Output the (X, Y) coordinate of the center of the cell containing the given text.  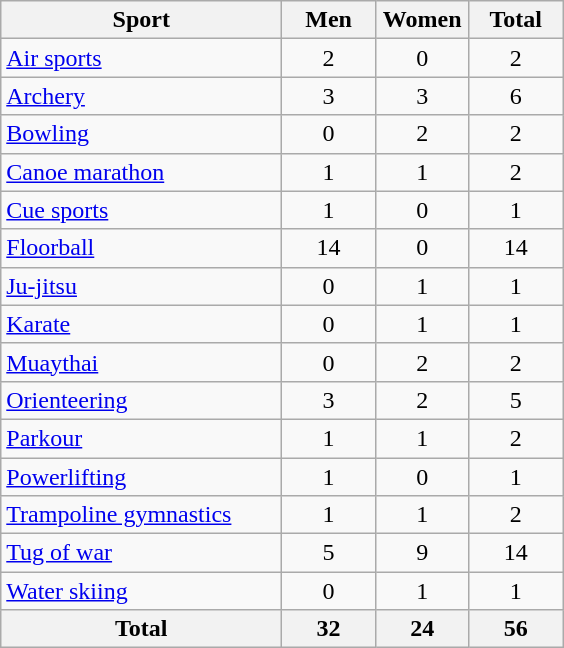
Orienteering (142, 400)
24 (422, 629)
Trampoline gymnastics (142, 515)
Floorball (142, 248)
Powerlifting (142, 477)
6 (516, 96)
Sport (142, 20)
56 (516, 629)
Tug of war (142, 553)
Cue sports (142, 210)
Ju-jitsu (142, 286)
Canoe marathon (142, 172)
Parkour (142, 438)
Women (422, 20)
32 (329, 629)
Muaythai (142, 362)
Archery (142, 96)
Water skiing (142, 591)
Karate (142, 324)
9 (422, 553)
Bowling (142, 134)
Men (329, 20)
Air sports (142, 58)
